Locate the cell with the specified text and output its [x, y] center coordinate. 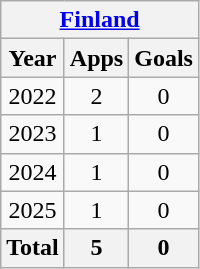
Finland [100, 20]
2 [96, 96]
2024 [33, 172]
2025 [33, 210]
Goals [164, 58]
Apps [96, 58]
Year [33, 58]
5 [96, 248]
Total [33, 248]
2022 [33, 96]
2023 [33, 134]
